Return (x, y) of the center of cell containing provided text 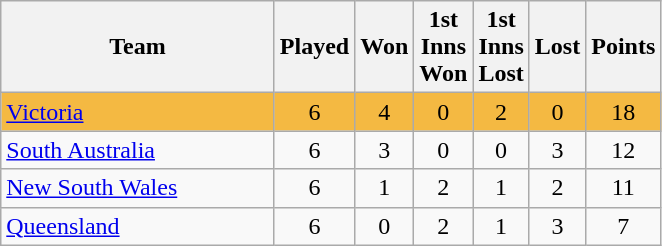
Victoria (138, 112)
Played (314, 47)
12 (624, 150)
1st Inns Won (444, 47)
18 (624, 112)
11 (624, 188)
Team (138, 47)
New South Wales (138, 188)
Lost (557, 47)
Won (384, 47)
7 (624, 226)
4 (384, 112)
South Australia (138, 150)
1st Inns Lost (501, 47)
Queensland (138, 226)
Points (624, 47)
